From the cell containing the given text, extract its center point as (X, Y) coordinate. 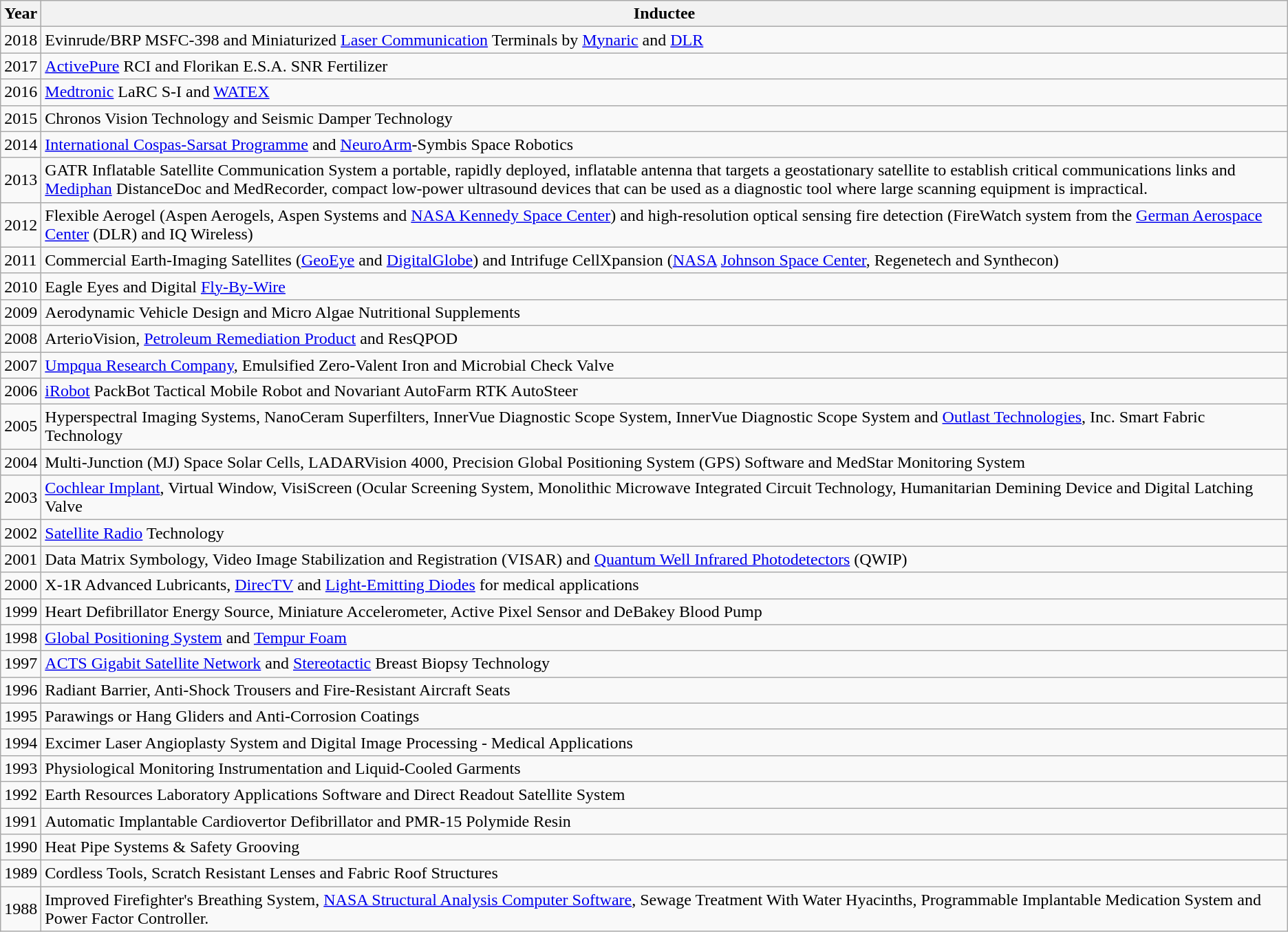
2018 (21, 40)
Data Matrix Symbology, Video Image Stabilization and Registration (VISAR) and Quantum Well Infrared Photodetectors (QWIP) (665, 559)
2001 (21, 559)
Evinrude/BRP MSFC-398 and Miniaturized Laser Communication Terminals by Mynaric and DLR (665, 40)
2000 (21, 585)
1994 (21, 742)
ArterioVision, Petroleum Remediation Product and ResQPOD (665, 338)
iRobot PackBot Tactical Mobile Robot and Novariant AutoFarm RTK AutoSteer (665, 391)
ActivePure RCI and Florikan E.S.A. SNR Fertilizer (665, 66)
Multi-Junction (MJ) Space Solar Cells, LADARVision 4000, Precision Global Positioning System (GPS) Software and MedStar Monitoring System (665, 462)
Global Positioning System and Tempur Foam (665, 638)
Parawings or Hang Gliders and Anti-Corrosion Coatings (665, 716)
Heat Pipe Systems & Safety Grooving (665, 847)
2012 (21, 224)
2010 (21, 286)
Earth Resources Laboratory Applications Software and Direct Readout Satellite System (665, 794)
Heart Defibrillator Energy Source, Miniature Accelerometer, Active Pixel Sensor and DeBakey Blood Pump (665, 611)
2003 (21, 498)
X-1R Advanced Lubricants, DirecTV and Light-Emitting Diodes for medical applications (665, 585)
2014 (21, 144)
1988 (21, 909)
2016 (21, 92)
1992 (21, 794)
Eagle Eyes and Digital Fly-By-Wire (665, 286)
1999 (21, 611)
Radiant Barrier, Anti-Shock Trousers and Fire-Resistant Aircraft Seats (665, 690)
2013 (21, 180)
Medtronic LaRC S-I and WATEX (665, 92)
Year (21, 14)
2007 (21, 365)
1990 (21, 847)
Umpqua Research Company, Emulsified Zero-Valent Iron and Microbial Check Valve (665, 365)
2011 (21, 260)
2017 (21, 66)
1989 (21, 874)
1998 (21, 638)
Physiological Monitoring Instrumentation and Liquid-Cooled Garments (665, 768)
2009 (21, 312)
2002 (21, 533)
1997 (21, 664)
Excimer Laser Angioplasty System and Digital Image Processing - Medical Applications (665, 742)
Commercial Earth-Imaging Satellites (GeoEye and DigitalGlobe) and Intrifuge CellXpansion (NASA Johnson Space Center, Regenetech and Synthecon) (665, 260)
International Cospas-Sarsat Programme and NeuroArm-Symbis Space Robotics (665, 144)
Aerodynamic Vehicle Design and Micro Algae Nutritional Supplements (665, 312)
Cordless Tools, Scratch Resistant Lenses and Fabric Roof Structures (665, 874)
1993 (21, 768)
2015 (21, 118)
Inductee (665, 14)
Automatic Implantable Cardiovertor Defibrillator and PMR-15 Polymide Resin (665, 821)
Chronos Vision Technology and Seismic Damper Technology (665, 118)
2005 (21, 426)
Satellite Radio Technology (665, 533)
2004 (21, 462)
2006 (21, 391)
1995 (21, 716)
1991 (21, 821)
1996 (21, 690)
ACTS Gigabit Satellite Network and Stereotactic Breast Biopsy Technology (665, 664)
2008 (21, 338)
